From the cell containing the given text, extract its center point as [x, y] coordinate. 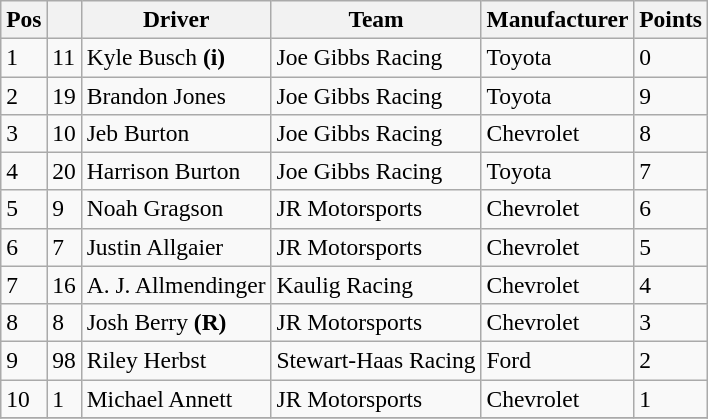
Driver [176, 19]
Josh Berry (R) [176, 322]
Michael Annett [176, 398]
Points [671, 19]
0 [671, 57]
19 [64, 95]
Brandon Jones [176, 95]
Team [376, 19]
Noah Gragson [176, 209]
Pos [24, 19]
16 [64, 285]
Kaulig Racing [376, 285]
Ford [558, 360]
Riley Herbst [176, 360]
A. J. Allmendinger [176, 285]
Stewart-Haas Racing [376, 360]
Kyle Busch (i) [176, 57]
Justin Allgaier [176, 247]
98 [64, 360]
Manufacturer [558, 19]
Harrison Burton [176, 171]
11 [64, 57]
20 [64, 171]
Jeb Burton [176, 133]
